Capture the cell that displays the provided text and extract its [x, y] central coordinate. 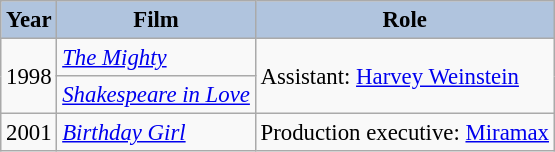
Production executive: Miramax [404, 133]
The Mighty [156, 58]
2001 [29, 133]
Shakespeare in Love [156, 95]
Birthday Girl [156, 133]
Assistant: Harvey Weinstein [404, 76]
Year [29, 20]
Film [156, 20]
Role [404, 20]
1998 [29, 76]
